Detect which cell encompasses the target text, then output its (x, y) center coordinate. 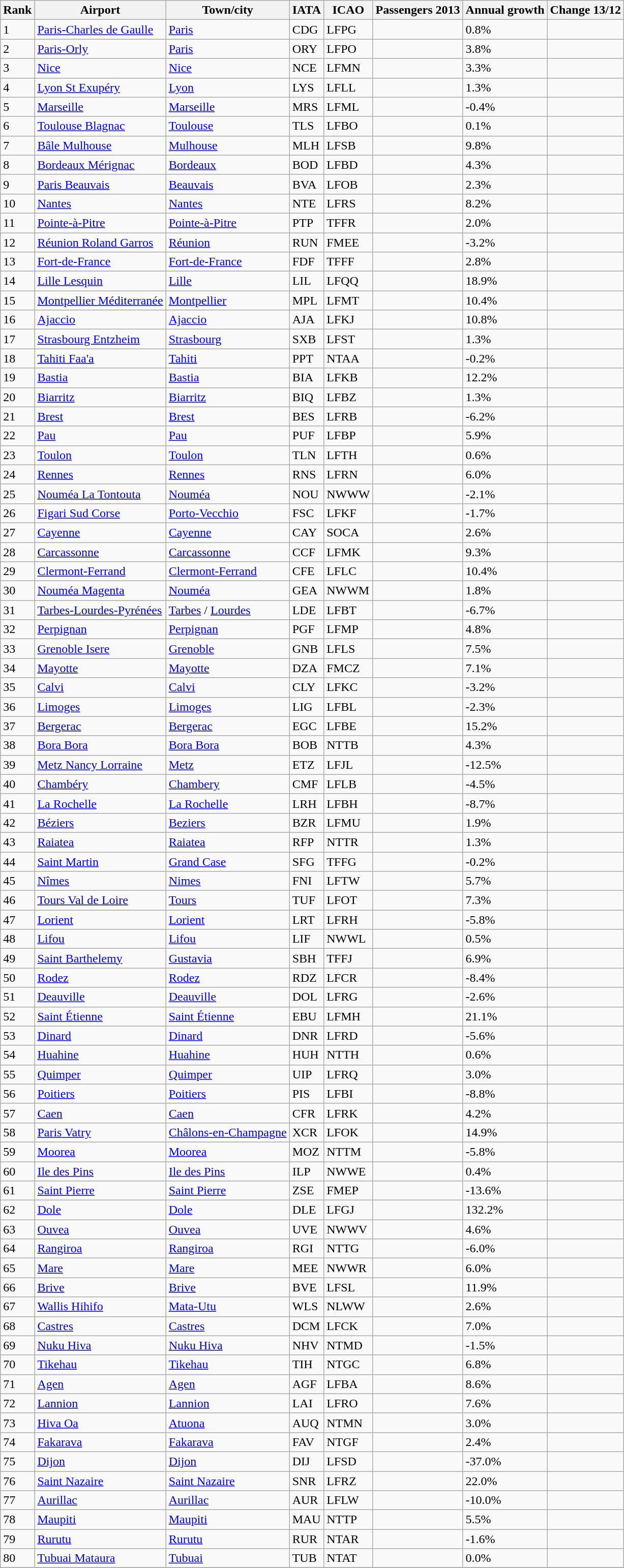
NTTP (348, 1520)
65 (17, 1268)
Rank (17, 10)
Annual growth (505, 10)
BZR (307, 823)
42 (17, 823)
4.6% (505, 1229)
TUF (307, 900)
Tours Val de Loire (100, 900)
60 (17, 1171)
IATA (307, 10)
37 (17, 726)
63 (17, 1229)
BES (307, 416)
2.8% (505, 262)
18.9% (505, 281)
19 (17, 378)
33 (17, 649)
17 (17, 339)
35 (17, 687)
PUF (307, 436)
43 (17, 842)
LFBE (348, 726)
CCF (307, 552)
TFFJ (348, 958)
4.8% (505, 629)
5 (17, 107)
Béziers (100, 823)
ILP (307, 1171)
7.5% (505, 649)
11.9% (505, 1287)
Bordeaux Mérignac (100, 165)
LDE (307, 610)
Porto-Vecchio (228, 513)
Réunion (228, 243)
LFLW (348, 1500)
SNR (307, 1481)
Mata-Utu (228, 1307)
51 (17, 997)
72 (17, 1403)
34 (17, 668)
LFRN (348, 474)
22.0% (505, 1481)
Toulouse Blagnac (100, 126)
NTAA (348, 358)
Saint Barthelemy (100, 958)
Lyon St Exupéry (100, 87)
FMCZ (348, 668)
LFRD (348, 1036)
LFTW (348, 881)
NTGC (348, 1365)
-1.7% (505, 513)
LFKJ (348, 320)
-10.0% (505, 1500)
LFRO (348, 1403)
SBH (307, 958)
59 (17, 1152)
9.8% (505, 145)
Paris Beauvais (100, 184)
10 (17, 203)
LFPG (348, 29)
LFCR (348, 978)
46 (17, 900)
Réunion Roland Garros (100, 243)
DNR (307, 1036)
Tours (228, 900)
Grenoble (228, 649)
LFBA (348, 1384)
-8.4% (505, 978)
1.9% (505, 823)
29 (17, 571)
7.0% (505, 1326)
LFMK (348, 552)
-1.6% (505, 1539)
LFBT (348, 610)
3.3% (505, 68)
20 (17, 397)
Chambéry (100, 784)
LFGJ (348, 1210)
NTMD (348, 1345)
61 (17, 1191)
SXB (307, 339)
15 (17, 300)
6.9% (505, 958)
BIQ (307, 397)
Nîmes (100, 881)
NWWL (348, 939)
LFBH (348, 803)
ZSE (307, 1191)
12.2% (505, 378)
Airport (100, 10)
TIH (307, 1365)
73 (17, 1423)
PIS (307, 1094)
LFBL (348, 707)
6.8% (505, 1365)
Chambery (228, 784)
6 (17, 126)
FMEP (348, 1191)
Lyon (228, 87)
80 (17, 1558)
LFRG (348, 997)
FNI (307, 881)
25 (17, 494)
1 (17, 29)
-1.5% (505, 1345)
LFOK (348, 1132)
12 (17, 243)
Tahiti (228, 358)
11 (17, 223)
LFMU (348, 823)
LFRZ (348, 1481)
MAU (307, 1520)
AUQ (307, 1423)
RNS (307, 474)
MRS (307, 107)
LRT (307, 920)
2.0% (505, 223)
-0.4% (505, 107)
BOB (307, 745)
LYS (307, 87)
ETZ (307, 765)
LFBP (348, 436)
0.0% (505, 1558)
Paris Vatry (100, 1132)
Grenoble Isere (100, 649)
NTTM (348, 1152)
SFG (307, 862)
PGF (307, 629)
TLS (307, 126)
Tubuai Mataura (100, 1558)
BVE (307, 1287)
Toulouse (228, 126)
53 (17, 1036)
LFSD (348, 1461)
-8.7% (505, 803)
GNB (307, 649)
14.9% (505, 1132)
NWWW (348, 494)
PPT (307, 358)
DOL (307, 997)
48 (17, 939)
-4.5% (505, 784)
HUH (307, 1055)
Strasbourg Entzheim (100, 339)
-12.5% (505, 765)
LFJL (348, 765)
36 (17, 707)
22 (17, 436)
DZA (307, 668)
NTAR (348, 1539)
LFKB (348, 378)
DIJ (307, 1461)
67 (17, 1307)
2.4% (505, 1442)
13 (17, 262)
LIL (307, 281)
Figari Sud Corse (100, 513)
LFML (348, 107)
44 (17, 862)
7.6% (505, 1403)
30 (17, 591)
FSC (307, 513)
8 (17, 165)
LFKF (348, 513)
-2.3% (505, 707)
79 (17, 1539)
Beziers (228, 823)
LFPO (348, 49)
9 (17, 184)
FAV (307, 1442)
Lille (228, 281)
68 (17, 1326)
Nimes (228, 881)
64 (17, 1249)
BIA (307, 378)
Gustavia (228, 958)
SOCA (348, 532)
PTP (307, 223)
DCM (307, 1326)
LFLC (348, 571)
1.8% (505, 591)
-8.8% (505, 1094)
NOU (307, 494)
54 (17, 1055)
NTE (307, 203)
39 (17, 765)
78 (17, 1520)
RGI (307, 1249)
4.2% (505, 1113)
LFMP (348, 629)
NTGF (348, 1442)
TFFF (348, 262)
LFBZ (348, 397)
NWWR (348, 1268)
LFLL (348, 87)
7.3% (505, 900)
-2.1% (505, 494)
LFMH (348, 1016)
0.1% (505, 126)
9.3% (505, 552)
RFP (307, 842)
TFFR (348, 223)
NWWV (348, 1229)
Montpellier (228, 300)
74 (17, 1442)
LFOB (348, 184)
Tubuai (228, 1558)
LRH (307, 803)
8.6% (505, 1384)
LFRB (348, 416)
18 (17, 358)
NHV (307, 1345)
2.3% (505, 184)
CAY (307, 532)
LFRH (348, 920)
AGF (307, 1384)
23 (17, 455)
-5.6% (505, 1036)
5.5% (505, 1520)
0.5% (505, 939)
Tarbes / Lourdes (228, 610)
Lille Lesquin (100, 281)
XCR (307, 1132)
Mulhouse (228, 145)
NWWM (348, 591)
Montpellier Méditerranée (100, 300)
-2.6% (505, 997)
Hiva Oa (100, 1423)
Nouméa Magenta (100, 591)
Paris-Orly (100, 49)
Bordeaux (228, 165)
NWWE (348, 1171)
LIG (307, 707)
CLY (307, 687)
57 (17, 1113)
32 (17, 629)
14 (17, 281)
EGC (307, 726)
LFKC (348, 687)
NTTH (348, 1055)
NTAT (348, 1558)
NCE (307, 68)
3 (17, 68)
NLWW (348, 1307)
CFE (307, 571)
LFRQ (348, 1074)
2 (17, 49)
-13.6% (505, 1191)
AUR (307, 1500)
5.9% (505, 436)
70 (17, 1365)
40 (17, 784)
RDZ (307, 978)
WLS (307, 1307)
LFLS (348, 649)
3.8% (505, 49)
LAI (307, 1403)
CMF (307, 784)
27 (17, 532)
TUB (307, 1558)
66 (17, 1287)
21 (17, 416)
52 (17, 1016)
71 (17, 1384)
7 (17, 145)
Tarbes-Lourdes-Pyrénées (100, 610)
ICAO (348, 10)
Tahiti Faa'a (100, 358)
BOD (307, 165)
132.2% (505, 1210)
Metz Nancy Lorraine (100, 765)
CDG (307, 29)
LFSL (348, 1287)
LFTH (348, 455)
ORY (307, 49)
LFSB (348, 145)
UIP (307, 1074)
TFFG (348, 862)
Nouméa La Tontouta (100, 494)
FDF (307, 262)
LFRK (348, 1113)
16 (17, 320)
RUR (307, 1539)
LFQQ (348, 281)
21.1% (505, 1016)
LFCK (348, 1326)
8.2% (505, 203)
Change 13/12 (585, 10)
LFRS (348, 203)
28 (17, 552)
-37.0% (505, 1461)
26 (17, 513)
-6.2% (505, 416)
4 (17, 87)
CFR (307, 1113)
31 (17, 610)
Bâle Mulhouse (100, 145)
Wallis Hihifo (100, 1307)
LFBO (348, 126)
5.7% (505, 881)
Châlons-en-Champagne (228, 1132)
24 (17, 474)
NTTG (348, 1249)
LFMN (348, 68)
AJA (307, 320)
MPL (307, 300)
EBU (307, 1016)
10.8% (505, 320)
62 (17, 1210)
Town/city (228, 10)
FMEE (348, 243)
45 (17, 881)
7.1% (505, 668)
MEE (307, 1268)
Metz (228, 765)
Paris-Charles de Gaulle (100, 29)
38 (17, 745)
LFBD (348, 165)
LFMT (348, 300)
LFLB (348, 784)
LFST (348, 339)
50 (17, 978)
Saint Martin (100, 862)
LFBI (348, 1094)
77 (17, 1500)
GEA (307, 591)
MLH (307, 145)
NTMN (348, 1423)
-6.0% (505, 1249)
Beauvais (228, 184)
TLN (307, 455)
NTTB (348, 745)
55 (17, 1074)
47 (17, 920)
RUN (307, 243)
NTTR (348, 842)
58 (17, 1132)
0.4% (505, 1171)
56 (17, 1094)
Atuona (228, 1423)
Strasbourg (228, 339)
DLE (307, 1210)
Passengers 2013 (418, 10)
LIF (307, 939)
BVA (307, 184)
UVE (307, 1229)
LFOT (348, 900)
15.2% (505, 726)
MOZ (307, 1152)
Grand Case (228, 862)
69 (17, 1345)
0.8% (505, 29)
75 (17, 1461)
49 (17, 958)
-6.7% (505, 610)
41 (17, 803)
76 (17, 1481)
